Pinpoint the cell where the given text exists, returning its (X, Y) midpoint coordinate. 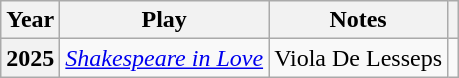
Shakespeare in Love (164, 58)
Play (164, 20)
Notes (358, 20)
2025 (30, 58)
Viola De Lesseps (358, 58)
Year (30, 20)
